Return (x, y) of the center of cell containing provided text 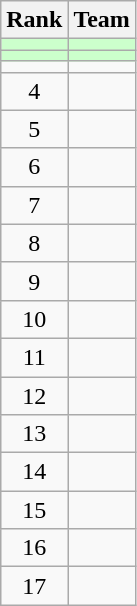
9 (34, 281)
11 (34, 357)
10 (34, 319)
14 (34, 472)
12 (34, 395)
16 (34, 548)
8 (34, 243)
Team (102, 20)
5 (34, 129)
6 (34, 167)
Rank (34, 20)
13 (34, 434)
17 (34, 586)
7 (34, 205)
4 (34, 91)
15 (34, 510)
